Return the [X, Y] coordinate for the center point of the cell that contains the specified text.  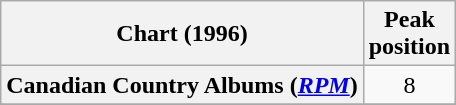
8 [409, 85]
Canadian Country Albums (RPM) [182, 85]
Chart (1996) [182, 34]
Peakposition [409, 34]
